Return (X, Y) of the center of cell containing provided text 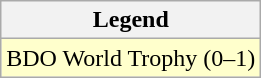
Legend (131, 20)
BDO World Trophy (0–1) (131, 58)
